Search for the cell housing the specified text and yield its [X, Y] center coordinate. 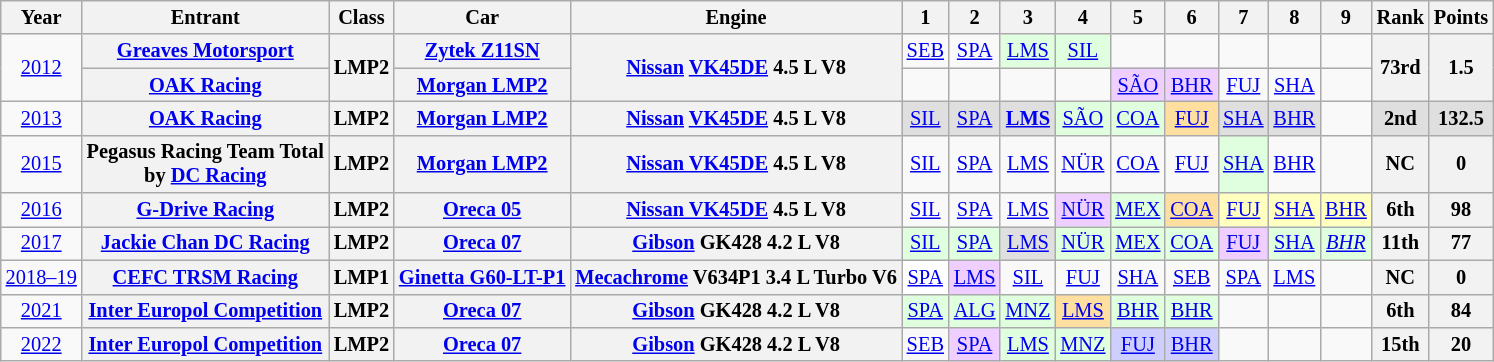
Year [42, 17]
73rd [1400, 68]
Greaves Motorsport [206, 51]
2018–19 [42, 277]
LMP1 [362, 277]
6 [1192, 17]
Pegasus Racing Team Totalby DC Racing [206, 164]
Jackie Chan DC Racing [206, 243]
2 [975, 17]
2nd [1400, 118]
7 [1243, 17]
9 [1346, 17]
2016 [42, 210]
Zytek Z11SN [482, 51]
2015 [42, 164]
1 [926, 17]
2022 [42, 344]
Rank [1400, 17]
Mecachrome V634P1 3.4 L Turbo V6 [736, 277]
Points [1461, 17]
2017 [42, 243]
4 [1082, 17]
98 [1461, 210]
2012 [42, 68]
Entrant [206, 17]
Class [362, 17]
11th [1400, 243]
2021 [42, 311]
8 [1295, 17]
5 [1138, 17]
20 [1461, 344]
ALG [975, 311]
Ginetta G60-LT-P1 [482, 277]
CEFC TRSM Racing [206, 277]
1.5 [1461, 68]
77 [1461, 243]
84 [1461, 311]
Engine [736, 17]
Car [482, 17]
15th [1400, 344]
3 [1028, 17]
132.5 [1461, 118]
2013 [42, 118]
G-Drive Racing [206, 210]
Oreca 05 [482, 210]
